Output the (x, y) coordinate of the center of the cell containing the given text.  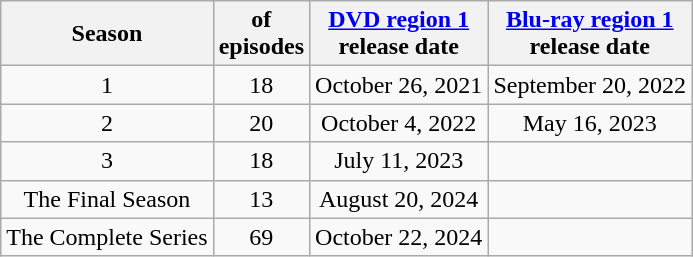
The Final Season (107, 199)
July 11, 2023 (399, 161)
May 16, 2023 (590, 123)
October 4, 2022 (399, 123)
69 (261, 237)
October 22, 2024 (399, 237)
20 (261, 123)
September 20, 2022 (590, 85)
October 26, 2021 (399, 85)
3 (107, 161)
13 (261, 199)
1 (107, 85)
August 20, 2024 (399, 199)
Blu-ray region 1release date (590, 34)
2 (107, 123)
The Complete Series (107, 237)
DVD region 1release date (399, 34)
ofepisodes (261, 34)
Season (107, 34)
